Determine the [X, Y] coordinate at the center of the cell enclosing the given text.  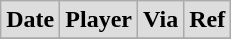
Player [99, 20]
Date [30, 20]
Ref [208, 20]
Via [160, 20]
